From the cell containing the given text, extract its center point as (x, y) coordinate. 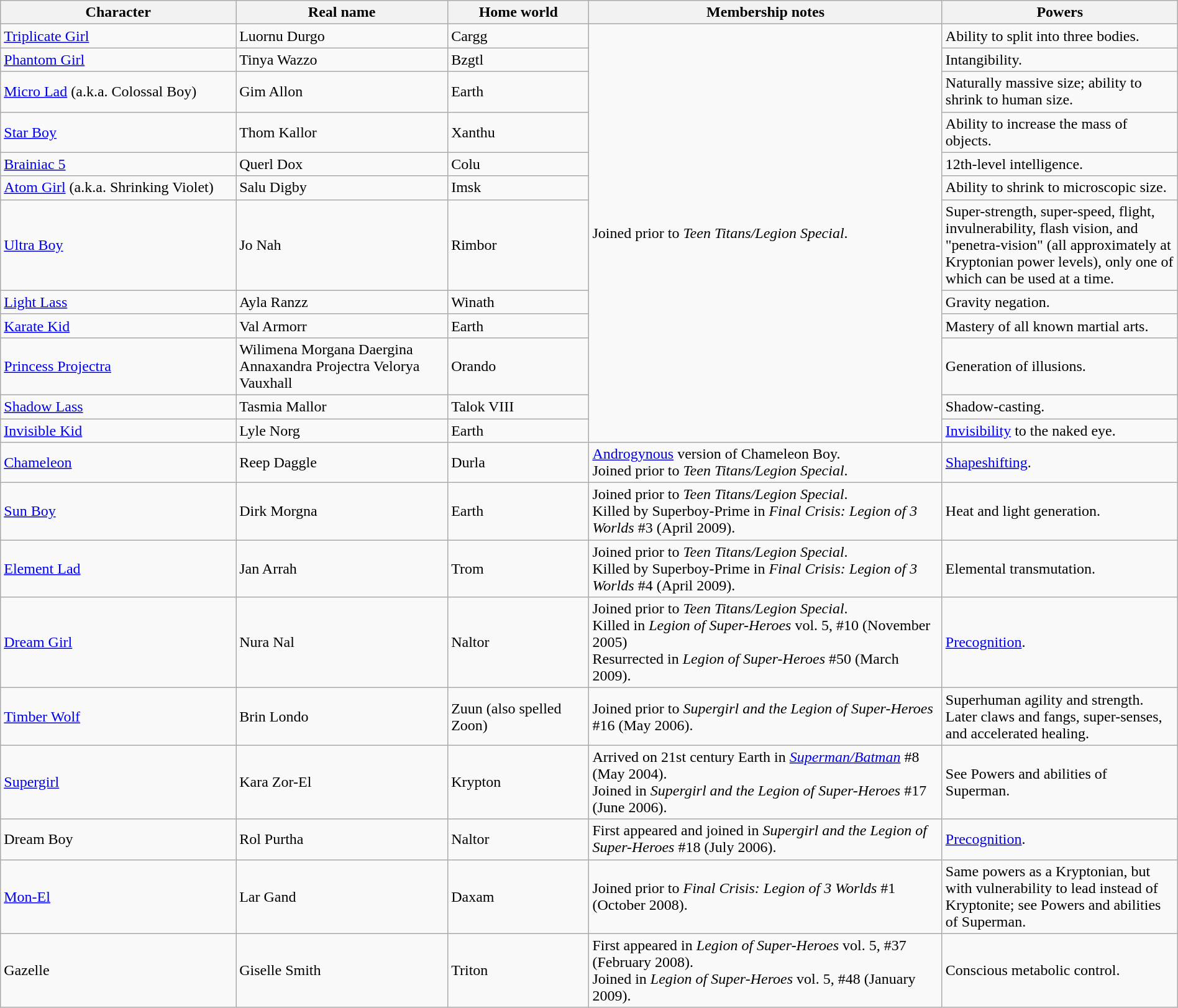
Princess Projectra (118, 366)
Dirk Morgna (342, 511)
Conscious metabolic control. (1060, 971)
Ability to split into three bodies. (1060, 36)
Intangibility. (1060, 60)
Colu (518, 164)
Tinya Wazzo (342, 60)
Joined prior to Supergirl and the Legion of Super-Heroes #16 (May 2006). (765, 717)
Daxam (518, 896)
Mastery of all known martial arts. (1060, 326)
Wilimena Morgana Daergina Annaxandra Projectra Velorya Vauxhall (342, 366)
Triton (518, 971)
Thom Kallor (342, 132)
See Powers and abilities of Superman. (1060, 782)
Androgynous version of Chameleon Boy.Joined prior to Teen Titans/Legion Special. (765, 462)
Dream Boy (118, 839)
Ultra Boy (118, 245)
Supergirl (118, 782)
Giselle Smith (342, 971)
Querl Dox (342, 164)
Durla (518, 462)
Chameleon (118, 462)
Invisibility to the naked eye. (1060, 431)
Joined prior to Final Crisis: Legion of 3 Worlds #1 (October 2008). (765, 896)
Karate Kid (118, 326)
Winath (518, 302)
Heat and light generation. (1060, 511)
Trom (518, 569)
Real name (342, 12)
Home world (518, 12)
Krypton (518, 782)
Bzgtl (518, 60)
Salu Digby (342, 188)
Joined prior to Teen Titans/Legion Special. (765, 234)
Rol Purtha (342, 839)
Star Boy (118, 132)
Phantom Girl (118, 60)
Luornu Durgo (342, 36)
Brainiac 5 (118, 164)
Atom Girl (a.k.a. Shrinking Violet) (118, 188)
Cargg (518, 36)
Gim Allon (342, 92)
Xanthu (518, 132)
Imsk (518, 188)
Timber Wolf (118, 717)
Shapeshifting. (1060, 462)
First appeared and joined in Supergirl and the Legion of Super-Heroes #18 (July 2006). (765, 839)
Val Armorr (342, 326)
12th-level intelligence. (1060, 164)
Dream Girl (118, 643)
Shadow Lass (118, 406)
Jo Nah (342, 245)
Nura Nal (342, 643)
First appeared in Legion of Super-Heroes vol. 5, #37 (February 2008).Joined in Legion of Super-Heroes vol. 5, #48 (January 2009). (765, 971)
Generation of illusions. (1060, 366)
Character (118, 12)
Triplicate Girl (118, 36)
Ayla Ranzz (342, 302)
Zuun (also spelled Zoon) (518, 717)
Brin Londo (342, 717)
Talok VIII (518, 406)
Elemental transmutation. (1060, 569)
Ability to increase the mass of objects. (1060, 132)
Jan Arrah (342, 569)
Arrived on 21st century Earth in Superman/Batman #8 (May 2004).Joined in Supergirl and the Legion of Super-Heroes #17 (June 2006). (765, 782)
Naturally massive size; ability to shrink to human size. (1060, 92)
Kara Zor-El (342, 782)
Rimbor (518, 245)
Joined prior to Teen Titans/Legion Special.Killed by Superboy-Prime in Final Crisis: Legion of 3 Worlds #3 (April 2009). (765, 511)
Joined prior to Teen Titans/Legion Special.Killed by Superboy-Prime in Final Crisis: Legion of 3 Worlds #4 (April 2009). (765, 569)
Gazelle (118, 971)
Superhuman agility and strength.Later claws and fangs, super-senses, and accelerated healing. (1060, 717)
Mon-El (118, 896)
Sun Boy (118, 511)
Lyle Norg (342, 431)
Powers (1060, 12)
Reep Daggle (342, 462)
Micro Lad (a.k.a. Colossal Boy) (118, 92)
Element Lad (118, 569)
Lar Gand (342, 896)
Gravity negation. (1060, 302)
Same powers as a Kryptonian, but with vulnerability to lead instead of Kryptonite; see Powers and abilities of Superman. (1060, 896)
Light Lass (118, 302)
Ability to shrink to microscopic size. (1060, 188)
Membership notes (765, 12)
Tasmia Mallor (342, 406)
Orando (518, 366)
Shadow-casting. (1060, 406)
Invisible Kid (118, 431)
